From the cell containing the given text, extract its center point as (X, Y) coordinate. 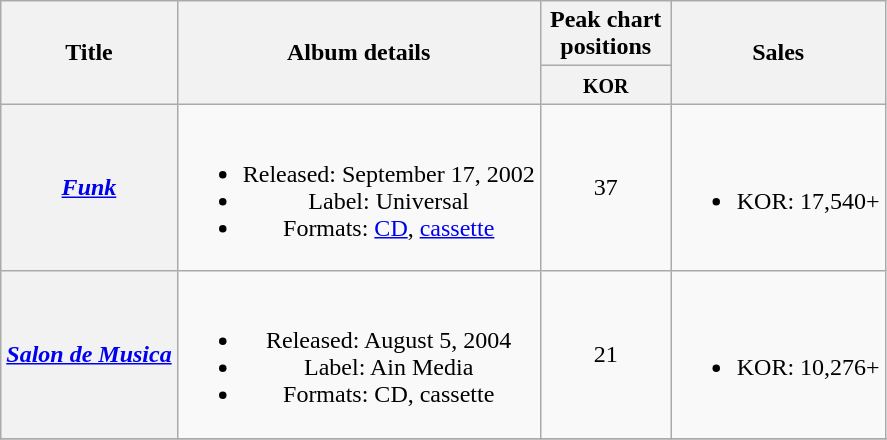
Released: August 5, 2004Label: Ain MediaFormats: CD, cassette (358, 354)
KOR: 10,276+ (778, 354)
Album details (358, 52)
Peak chart positions (606, 34)
Released: September 17, 2002Label: UniversalFormats: CD, cassette (358, 188)
Funk (89, 188)
21 (606, 354)
Salon de Musica (89, 354)
KOR (606, 85)
Sales (778, 52)
Title (89, 52)
37 (606, 188)
KOR: 17,540+ (778, 188)
